Return the [x, y] coordinate for the center point of the cell that contains the specified text.  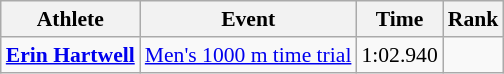
Erin Hartwell [70, 55]
1:02.940 [399, 55]
Time [399, 19]
Rank [474, 19]
Athlete [70, 19]
Event [248, 19]
Men's 1000 m time trial [248, 55]
